Find where the given text appears and provide that cell's center as [x, y] coordinate. 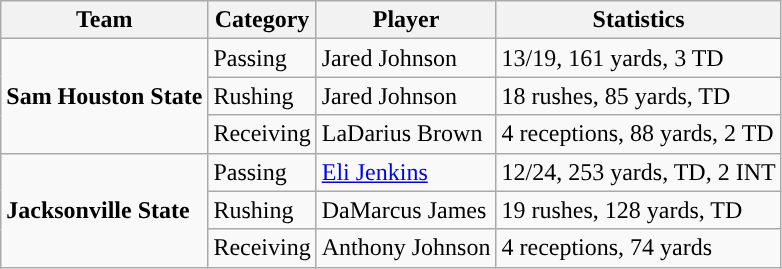
12/24, 253 yards, TD, 2 INT [638, 172]
Statistics [638, 20]
Anthony Johnson [406, 248]
19 rushes, 128 yards, TD [638, 210]
Sam Houston State [104, 96]
Jacksonville State [104, 210]
Eli Jenkins [406, 172]
13/19, 161 yards, 3 TD [638, 58]
18 rushes, 85 yards, TD [638, 96]
Category [262, 20]
Player [406, 20]
Team [104, 20]
DaMarcus James [406, 210]
4 receptions, 74 yards [638, 248]
LaDarius Brown [406, 134]
4 receptions, 88 yards, 2 TD [638, 134]
